Detect which cell encompasses the target text, then output its (x, y) center coordinate. 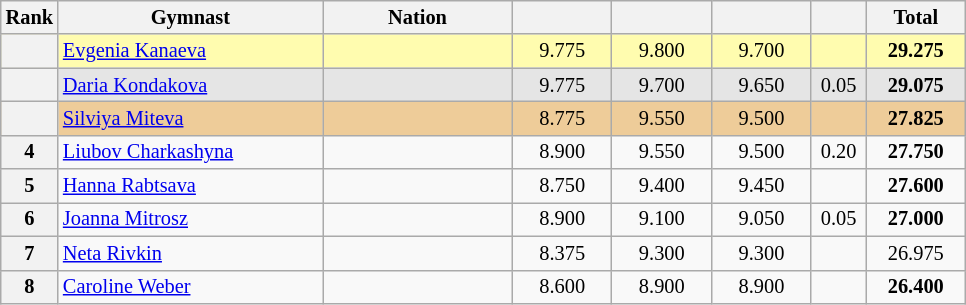
9.100 (662, 219)
Hanna Rabtsava (190, 186)
27.750 (916, 152)
Daria Kondakova (190, 85)
9.050 (762, 219)
4 (30, 152)
7 (30, 253)
29.275 (916, 51)
5 (30, 186)
6 (30, 219)
8.600 (562, 287)
9.400 (662, 186)
26.400 (916, 287)
Total (916, 17)
Gymnast (190, 17)
Evgenia Kanaeva (190, 51)
Nation (418, 17)
9.650 (762, 85)
Silviya Miteva (190, 118)
8.375 (562, 253)
0.20 (838, 152)
27.600 (916, 186)
8.775 (562, 118)
8 (30, 287)
Rank (30, 17)
29.075 (916, 85)
27.825 (916, 118)
27.000 (916, 219)
Liubov Charkashyna (190, 152)
Joanna Mitrosz (190, 219)
9.450 (762, 186)
8.750 (562, 186)
9.800 (662, 51)
Caroline Weber (190, 287)
26.975 (916, 253)
Neta Rivkin (190, 253)
